Return the (x, y) coordinate for the center point of the cell that contains the specified text.  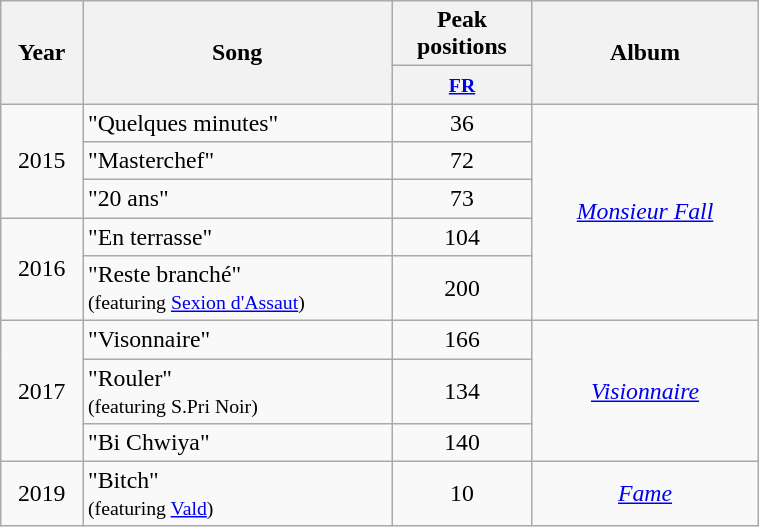
"20 ans" (236, 198)
72 (462, 160)
"Quelques minutes" (236, 123)
"Bi Chwiya" (236, 442)
73 (462, 198)
104 (462, 236)
FR (462, 85)
2015 (42, 161)
"Rouler" (featuring S.Pri Noir) (236, 390)
200 (462, 288)
Album (644, 52)
10 (462, 494)
140 (462, 442)
Fame (644, 494)
2017 (42, 390)
"Masterchef" (236, 160)
Song (236, 52)
134 (462, 390)
Year (42, 52)
36 (462, 123)
166 (462, 339)
Monsieur Fall (644, 212)
"Bitch"(featuring Vald) (236, 494)
"En terrasse" (236, 236)
2019 (42, 494)
Peak positions (462, 34)
"Visonnaire" (236, 339)
Visionnaire (644, 390)
2016 (42, 268)
"Reste branché" (featuring Sexion d'Assaut) (236, 288)
